Search for the cell housing the specified text and yield its (x, y) center coordinate. 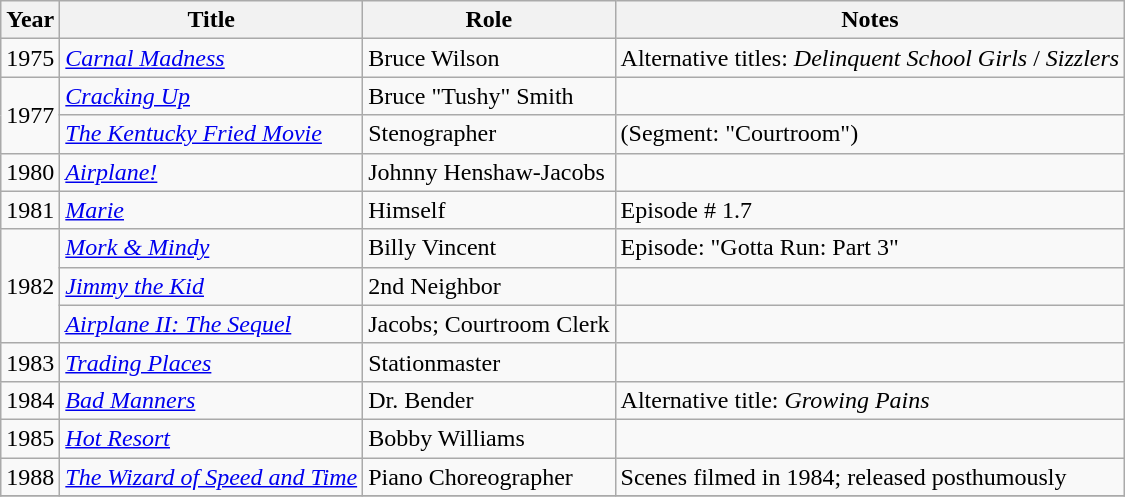
Johnny Henshaw-Jacobs (489, 172)
Bruce Wilson (489, 58)
Piano Choreographer (489, 477)
Alternative titles: Delinquent School Girls / Sizzlers (870, 58)
Hot Resort (212, 438)
Bruce "Tushy" Smith (489, 96)
Jimmy the Kid (212, 286)
Jacobs; Courtroom Clerk (489, 324)
2nd Neighbor (489, 286)
1977 (30, 115)
Carnal Madness (212, 58)
1985 (30, 438)
Scenes filmed in 1984; released posthumously (870, 477)
1984 (30, 400)
Cracking Up (212, 96)
The Wizard of Speed and Time (212, 477)
Airplane! (212, 172)
Episode: "Gotta Run: Part 3" (870, 248)
1982 (30, 286)
Marie (212, 210)
Himself (489, 210)
Billy Vincent (489, 248)
Dr. Bender (489, 400)
The Kentucky Fried Movie (212, 134)
Trading Places (212, 362)
1975 (30, 58)
Mork & Mindy (212, 248)
Stationmaster (489, 362)
Bobby Williams (489, 438)
1981 (30, 210)
Airplane II: The Sequel (212, 324)
Title (212, 20)
Alternative title: Growing Pains (870, 400)
Episode # 1.7 (870, 210)
Year (30, 20)
1980 (30, 172)
1988 (30, 477)
Stenographer (489, 134)
1983 (30, 362)
Bad Manners (212, 400)
Role (489, 20)
(Segment: "Courtroom") (870, 134)
Notes (870, 20)
